Return (x, y) of the center of cell containing provided text 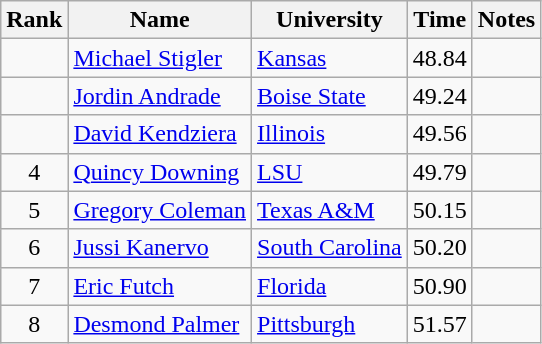
50.15 (440, 210)
Rank (34, 20)
Illinois (330, 134)
Jussi Kanervo (160, 248)
David Kendziera (160, 134)
Gregory Coleman (160, 210)
Eric Futch (160, 286)
Texas A&M (330, 210)
48.84 (440, 58)
50.90 (440, 286)
Jordin Andrade (160, 96)
LSU (330, 172)
7 (34, 286)
Pittsburgh (330, 324)
50.20 (440, 248)
Name (160, 20)
49.24 (440, 96)
4 (34, 172)
49.79 (440, 172)
University (330, 20)
Desmond Palmer (160, 324)
Quincy Downing (160, 172)
5 (34, 210)
8 (34, 324)
49.56 (440, 134)
Kansas (330, 58)
6 (34, 248)
Boise State (330, 96)
Florida (330, 286)
Michael Stigler (160, 58)
Time (440, 20)
Notes (506, 20)
51.57 (440, 324)
South Carolina (330, 248)
